From the cell containing the given text, extract its center point as (X, Y) coordinate. 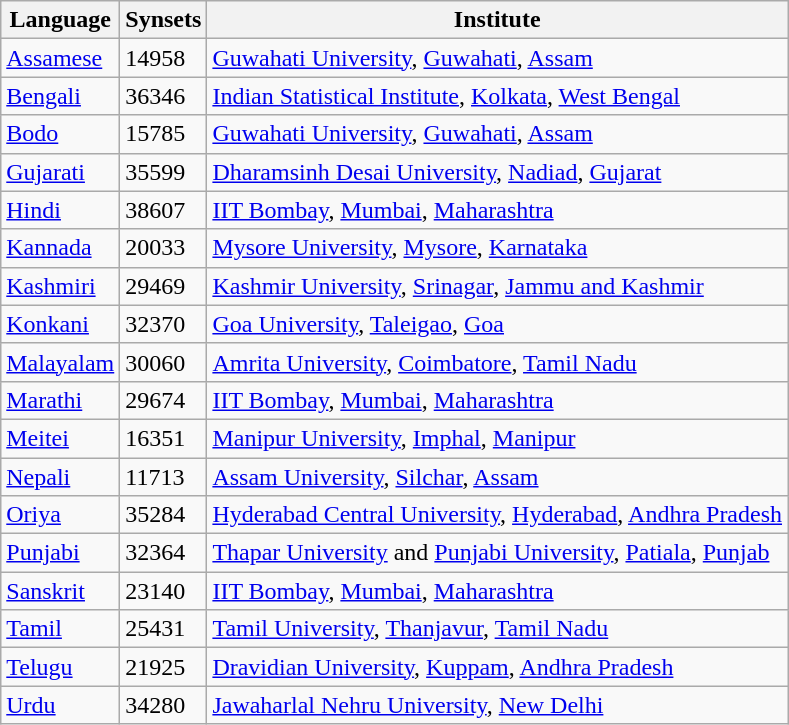
16351 (164, 438)
Hyderabad Central University, Hyderabad, Andhra Pradesh (498, 515)
35599 (164, 172)
Kannada (60, 248)
Assamese (60, 58)
Synsets (164, 20)
20033 (164, 248)
Institute (498, 20)
11713 (164, 477)
Indian Statistical Institute, Kolkata, West Bengal (498, 96)
Urdu (60, 705)
Jawaharlal Nehru University, New Delhi (498, 705)
Hindi (60, 210)
Oriya (60, 515)
Kashmir University, Srinagar, Jammu and Kashmir (498, 286)
Goa University, Taleigao, Goa (498, 324)
Telugu (60, 667)
Bengali (60, 96)
Thapar University and Punjabi University, Patiala, Punjab (498, 553)
Dravidian University, Kuppam, Andhra Pradesh (498, 667)
Punjabi (60, 553)
Marathi (60, 400)
30060 (164, 362)
21925 (164, 667)
Malayalam (60, 362)
Language (60, 20)
Amrita University, Coimbatore, Tamil Nadu (498, 362)
Tamil (60, 629)
23140 (164, 591)
Tamil University, Thanjavur, Tamil Nadu (498, 629)
Kashmiri (60, 286)
Meitei (60, 438)
14958 (164, 58)
34280 (164, 705)
29469 (164, 286)
Dharamsinh Desai University, Nadiad, Gujarat (498, 172)
Konkani (60, 324)
Gujarati (60, 172)
Bodo (60, 134)
15785 (164, 134)
25431 (164, 629)
32370 (164, 324)
32364 (164, 553)
38607 (164, 210)
Manipur University, Imphal, Manipur (498, 438)
Nepali (60, 477)
35284 (164, 515)
Assam University, Silchar, Assam (498, 477)
Mysore University, Mysore, Karnataka (498, 248)
Sanskrit (60, 591)
29674 (164, 400)
36346 (164, 96)
